Find where the given text appears and provide that cell's center as [X, Y] coordinate. 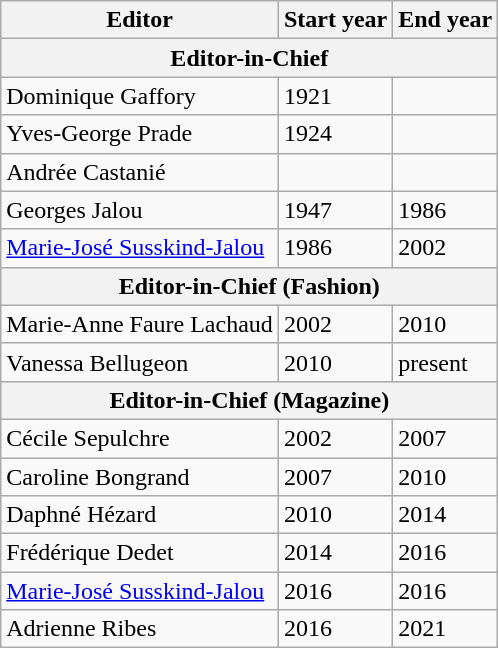
Editor-in-Chief [250, 58]
Vanessa Bellugeon [140, 362]
Caroline Bongrand [140, 477]
Marie-Anne Faure Lachaud [140, 324]
Daphné Hézard [140, 515]
Dominique Gaffory [140, 96]
Andrée Castanié [140, 172]
Editor-in-Chief (Fashion) [250, 286]
Editor [140, 20]
Editor-in-Chief (Magazine) [250, 400]
Frédérique Dedet [140, 553]
2021 [446, 629]
1921 [335, 96]
Adrienne Ribes [140, 629]
End year [446, 20]
present [446, 362]
1924 [335, 134]
1947 [335, 210]
Georges Jalou [140, 210]
Cécile Sepulchre [140, 438]
Yves-George Prade [140, 134]
Start year [335, 20]
